Find where the given text appears and provide that cell's center as (x, y) coordinate. 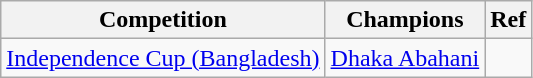
Dhaka Abahani (405, 58)
Competition (163, 20)
Ref (508, 20)
Independence Cup (Bangladesh) (163, 58)
Champions (405, 20)
